Search for the cell housing the specified text and yield its (x, y) center coordinate. 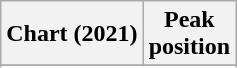
Chart (2021) (72, 34)
Peak position (189, 34)
